Output the (X, Y) coordinate of the center of the cell containing the given text.  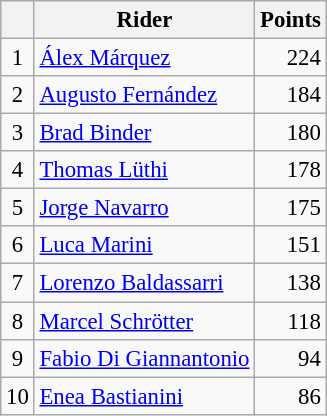
Jorge Navarro (144, 208)
Luca Marini (144, 245)
10 (18, 396)
7 (18, 283)
Fabio Di Giannantonio (144, 358)
151 (290, 245)
4 (18, 170)
Brad Binder (144, 133)
86 (290, 396)
224 (290, 58)
184 (290, 95)
6 (18, 245)
8 (18, 321)
Thomas Lüthi (144, 170)
9 (18, 358)
3 (18, 133)
Enea Bastianini (144, 396)
2 (18, 95)
Lorenzo Baldassarri (144, 283)
94 (290, 358)
138 (290, 283)
118 (290, 321)
Álex Márquez (144, 58)
178 (290, 170)
175 (290, 208)
Points (290, 20)
1 (18, 58)
Marcel Schrötter (144, 321)
180 (290, 133)
5 (18, 208)
Rider (144, 20)
Augusto Fernández (144, 95)
